Capture the cell that displays the provided text and extract its [x, y] central coordinate. 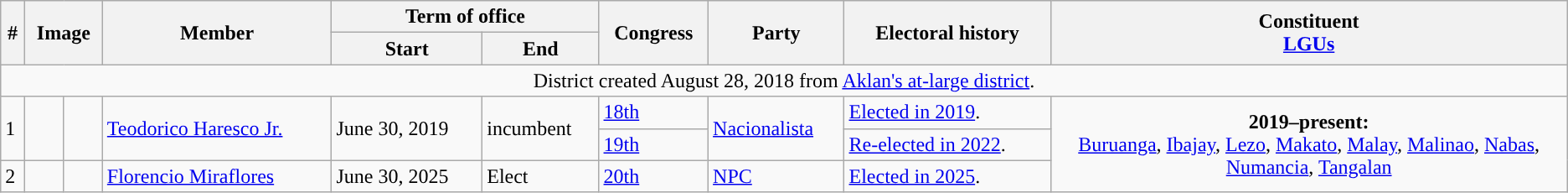
Electoral history [947, 33]
Elect [541, 176]
End [541, 49]
18th [653, 112]
19th [653, 144]
ConstituentLGUs [1308, 33]
Teodorico Haresco Jr. [217, 128]
2 [13, 176]
Image [64, 33]
1 [13, 128]
2019–present:Buruanga, Ibajay, Lezo, Makato, Malay, Malinao, Nabas, Numancia, Tangalan [1308, 144]
Re-elected in 2022. [947, 144]
Congress [653, 33]
June 30, 2019 [407, 128]
Member [217, 33]
June 30, 2025 [407, 176]
incumbent [541, 128]
Term of office [466, 17]
Nacionalista [776, 128]
Florencio Miraflores [217, 176]
20th [653, 176]
NPC [776, 176]
# [13, 33]
District created August 28, 2018 from Aklan's at-large district. [784, 81]
Elected in 2019. [947, 112]
Start [407, 49]
Elected in 2025. [947, 176]
Party [776, 33]
